Locate the cell with the specified text and output its [x, y] center coordinate. 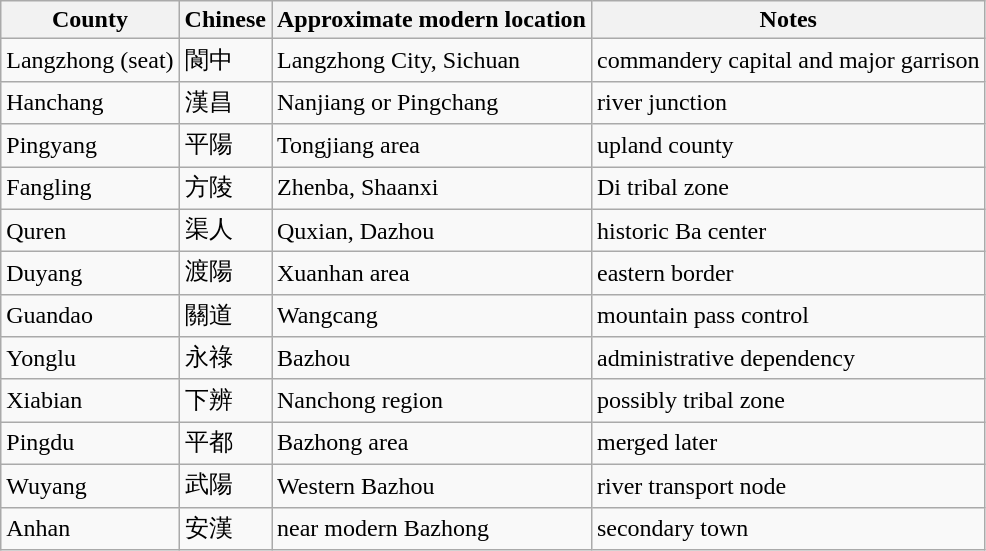
Quren [90, 230]
Wuyang [90, 486]
Bazhou [432, 358]
Langzhong (seat) [90, 60]
渡陽 [225, 274]
Xuanhan area [432, 274]
方陵 [225, 188]
Duyang [90, 274]
river junction [788, 102]
upland county [788, 146]
commandery capital and major garrison [788, 60]
下辨 [225, 400]
administrative dependency [788, 358]
near modern Bazhong [432, 528]
關道 [225, 316]
Guandao [90, 316]
平都 [225, 444]
閬中 [225, 60]
Nanjiang or Pingchang [432, 102]
Bazhong area [432, 444]
Di tribal zone [788, 188]
Fangling [90, 188]
Western Bazhou [432, 486]
County [90, 20]
渠人 [225, 230]
Wangcang [432, 316]
eastern border [788, 274]
Quxian, Dazhou [432, 230]
武陽 [225, 486]
Zhenba, Shaanxi [432, 188]
平陽 [225, 146]
merged later [788, 444]
Notes [788, 20]
Approximate modern location [432, 20]
Pingyang [90, 146]
Chinese [225, 20]
Tongjiang area [432, 146]
漢昌 [225, 102]
安漢 [225, 528]
永祿 [225, 358]
Langzhong City, Sichuan [432, 60]
possibly tribal zone [788, 400]
Pingdu [90, 444]
Xiabian [90, 400]
secondary town [788, 528]
Hanchang [90, 102]
Nanchong region [432, 400]
river transport node [788, 486]
Anhan [90, 528]
Yonglu [90, 358]
mountain pass control [788, 316]
historic Ba center [788, 230]
